Determine the [X, Y] coordinate at the center of the cell enclosing the given text.  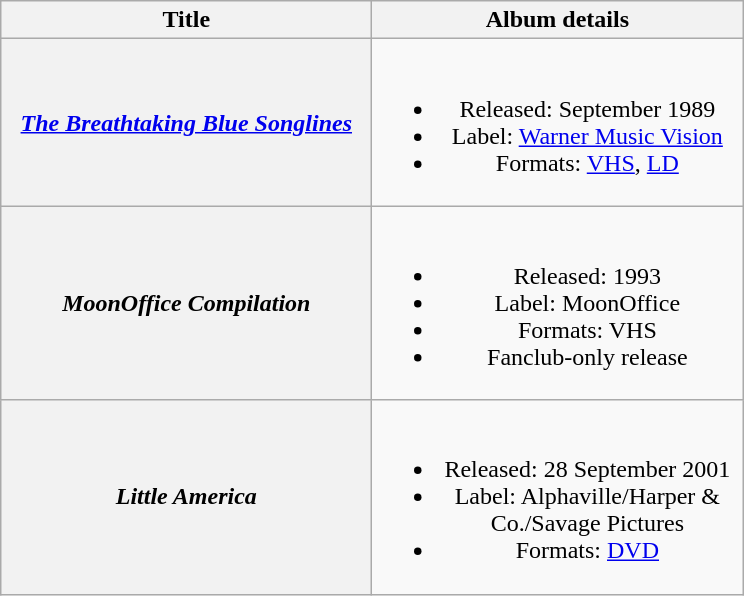
The Breathtaking Blue Songlines [186, 122]
Title [186, 20]
Released: 28 September 2001Label: Alphaville/Harper & Co./Savage PicturesFormats: DVD [558, 497]
Album details [558, 20]
Released: 1993Label: MoonOfficeFormats: VHSFanclub-only release [558, 303]
Little America [186, 497]
Released: September 1989Label: Warner Music VisionFormats: VHS, LD [558, 122]
MoonOffice Compilation [186, 303]
